Determine the (X, Y) coordinate at the center of the cell enclosing the given text.  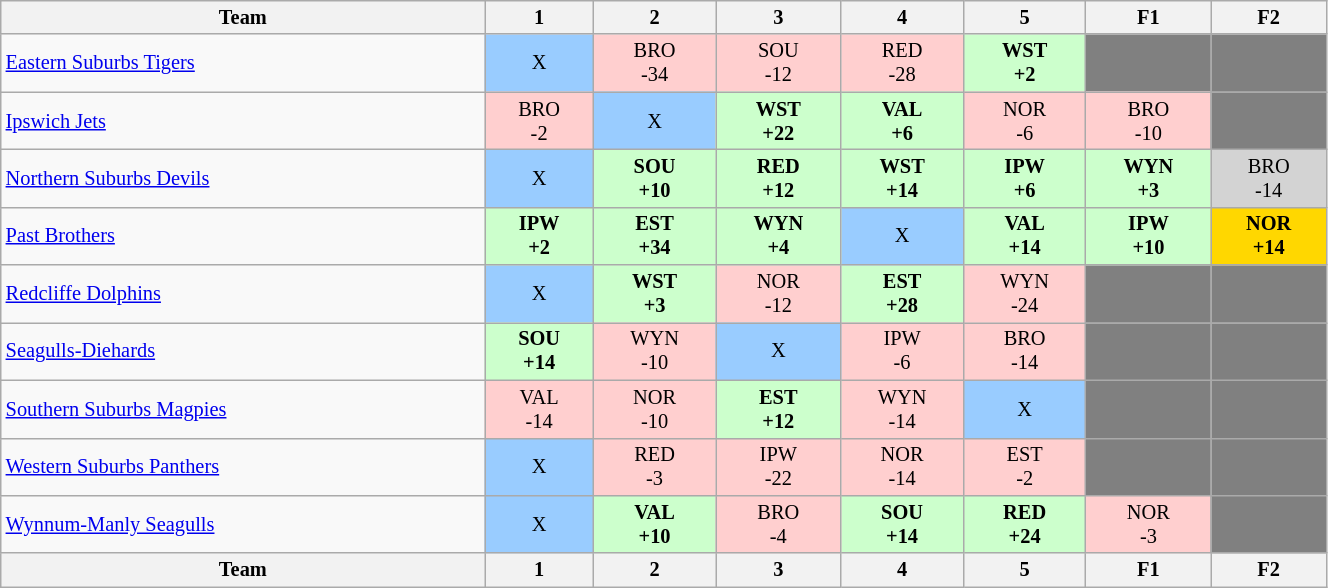
VAL+6 (902, 121)
Wynnum-Manly Seagulls (243, 524)
BRO-34 (654, 63)
WYN-24 (1024, 294)
Northern Suburbs Devils (243, 178)
IPW+10 (1148, 236)
RED+12 (778, 178)
VAL+10 (654, 524)
NOR-6 (1024, 121)
Western Suburbs Panthers (243, 467)
NOR+14 (1269, 236)
Past Brothers (243, 236)
IPW+2 (539, 236)
NOR-10 (654, 409)
BRO-2 (539, 121)
BRO-10 (1148, 121)
Southern Suburbs Magpies (243, 409)
WYN+3 (1148, 178)
RED-28 (902, 63)
WST+2 (1024, 63)
Ipswich Jets (243, 121)
IPW-6 (902, 351)
EST+12 (778, 409)
EST-2 (1024, 467)
VAL-14 (539, 409)
EST+28 (902, 294)
WYN+4 (778, 236)
WST+14 (902, 178)
IPW+6 (1024, 178)
SOU+10 (654, 178)
VAL+14 (1024, 236)
NOR-3 (1148, 524)
SOU-12 (778, 63)
WYN-14 (902, 409)
IPW-22 (778, 467)
NOR-12 (778, 294)
WYN-10 (654, 351)
Redcliffe Dolphins (243, 294)
BRO-4 (778, 524)
RED-3 (654, 467)
Eastern Suburbs Tigers (243, 63)
NOR-14 (902, 467)
Seagulls-Diehards (243, 351)
EST+34 (654, 236)
WST+22 (778, 121)
WST+3 (654, 294)
RED+24 (1024, 524)
